From the cell containing the given text, extract its center point as (X, Y) coordinate. 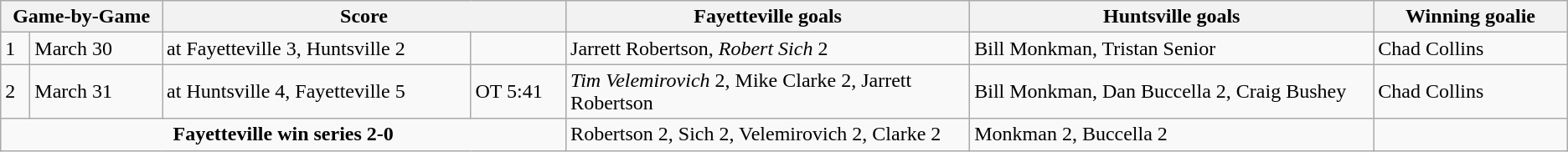
Winning goalie (1471, 17)
March 30 (96, 48)
Huntsville goals (1172, 17)
2 (15, 92)
Bill Monkman, Tristan Senior (1172, 48)
at Fayetteville 3, Huntsville 2 (317, 48)
March 31 (96, 92)
OT 5:41 (518, 92)
Bill Monkman, Dan Buccella 2, Craig Bushey (1172, 92)
at Huntsville 4, Fayetteville 5 (317, 92)
Game-by-Game (82, 17)
Jarrett Robertson, Robert Sich 2 (768, 48)
Score (364, 17)
1 (15, 48)
Tim Velemirovich 2, Mike Clarke 2, Jarrett Robertson (768, 92)
Fayetteville win series 2-0 (283, 134)
Monkman 2, Buccella 2 (1172, 134)
Robertson 2, Sich 2, Velemirovich 2, Clarke 2 (768, 134)
Fayetteville goals (768, 17)
